Find where the given text appears and provide that cell's center as [X, Y] coordinate. 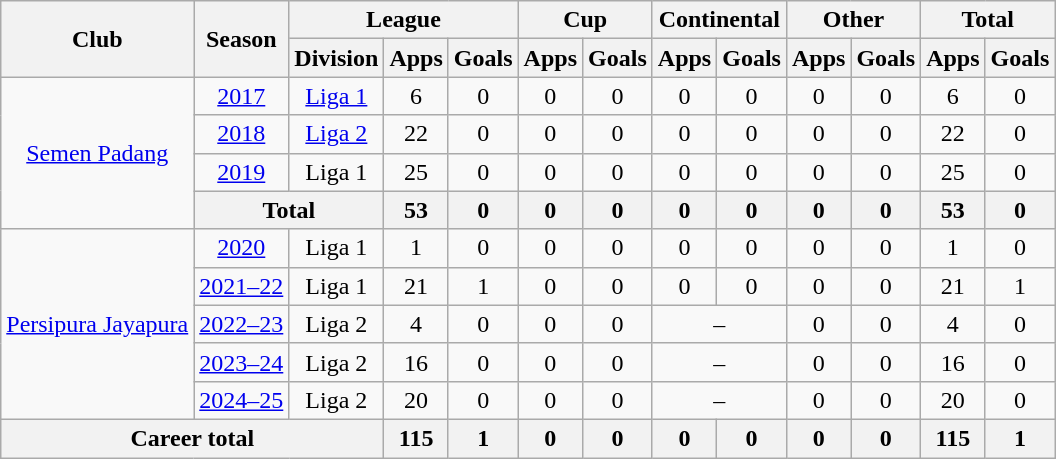
2023–24 [242, 362]
2022–23 [242, 324]
Cup [585, 20]
Club [98, 39]
2021–22 [242, 286]
2018 [242, 134]
2024–25 [242, 400]
Season [242, 39]
Continental [719, 20]
2017 [242, 96]
Division [336, 58]
Persipura Jayapura [98, 324]
2019 [242, 172]
League [404, 20]
Career total [192, 438]
Other [853, 20]
Semen Padang [98, 153]
2020 [242, 248]
